For the text-containing cell, return its midpoint in (x, y) coordinate format. 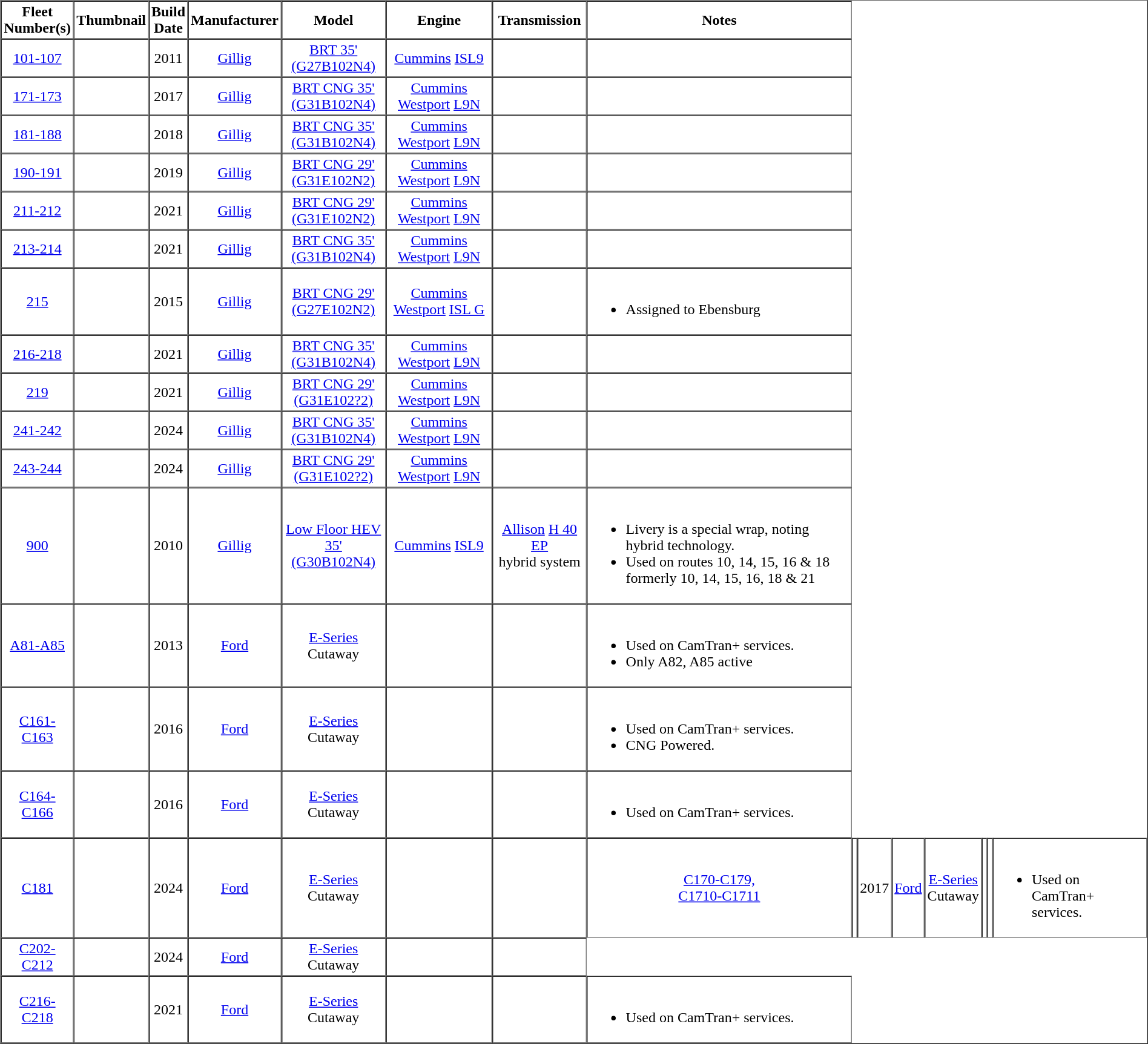
C164-C166 (38, 805)
2015 (168, 301)
Used on CamTran+ services.Only A82, A85 active (719, 646)
215 (38, 301)
Livery is a special wrap, noting hybrid technology.Used on routes 10, 14, 15, 16 & 18 formerly 10, 14, 15, 16, 18 & 21 (719, 546)
216-218 (38, 355)
Thumbnail (111, 21)
211-212 (38, 211)
2018 (168, 134)
2019 (168, 173)
BuildDate (168, 21)
Used on CamTran+ services.CNG Powered. (719, 729)
2010 (168, 546)
Assigned to Ebensburg (719, 301)
181-188 (38, 134)
101-107 (38, 58)
C181 (38, 887)
C202-C212 (38, 957)
190-191 (38, 173)
BRT CNG 29'(G27E102N2) (333, 301)
Notes (719, 21)
171-173 (38, 97)
900 (38, 546)
243-244 (38, 468)
2011 (168, 58)
BRT 35'(G27B102N4) (333, 58)
FleetNumber(s) (38, 21)
Allison H 40 EPhybrid system (539, 546)
Cummins Westport ISL G (439, 301)
Model (333, 21)
213-214 (38, 249)
Low Floor HEV 35'(G30B102N4) (333, 546)
Manufacturer (235, 21)
Transmission (539, 21)
Engine (439, 21)
2013 (168, 646)
C216-C218 (38, 1010)
219 (38, 392)
241-242 (38, 431)
A81-A85 (38, 646)
C161-C163 (38, 729)
C170-C179,C1710-C1711 (719, 887)
